Identify which cell holds the provided text, then report its [x, y] central coordinate. 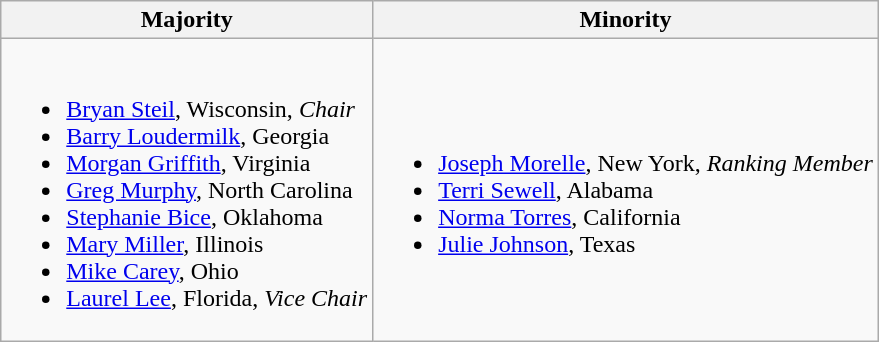
Joseph Morelle, New York, Ranking MemberTerri Sewell, AlabamaNorma Torres, CaliforniaJulie Johnson, Texas [626, 190]
Minority [626, 20]
Majority [187, 20]
